Scan for the cell matching the given text and deliver its [X, Y] coordinate at center. 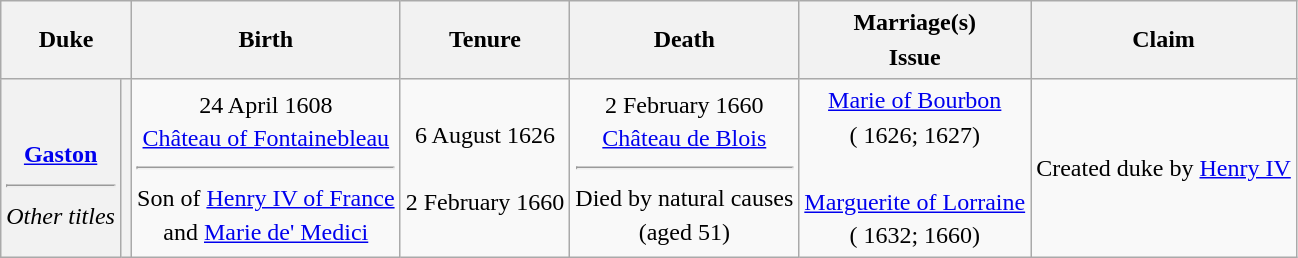
Death [684, 40]
Claim [1164, 40]
Marriage(s)Issue [915, 40]
Created duke by Henry IV [1164, 168]
2 February 1660Château de BloisDied by natural causes(aged 51) [684, 168]
6 August 16262 February 1660 [485, 168]
24 April 1608Château of FontainebleauSon of Henry IV of Franceand Marie de' Medici [266, 168]
Marie of Bourbon( 1626; 1627) Marguerite of Lorraine( 1632; 1660) [915, 168]
Birth [266, 40]
GastonOther titles [61, 168]
Duke [66, 40]
Tenure [485, 40]
